For the text-containing cell, return its midpoint in (X, Y) coordinate format. 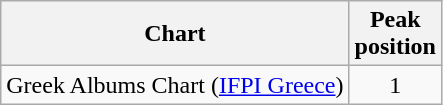
Peakposition (395, 34)
1 (395, 85)
Chart (175, 34)
Greek Albums Chart (IFPI Greece) (175, 85)
